Capture the cell that displays the provided text and extract its [x, y] central coordinate. 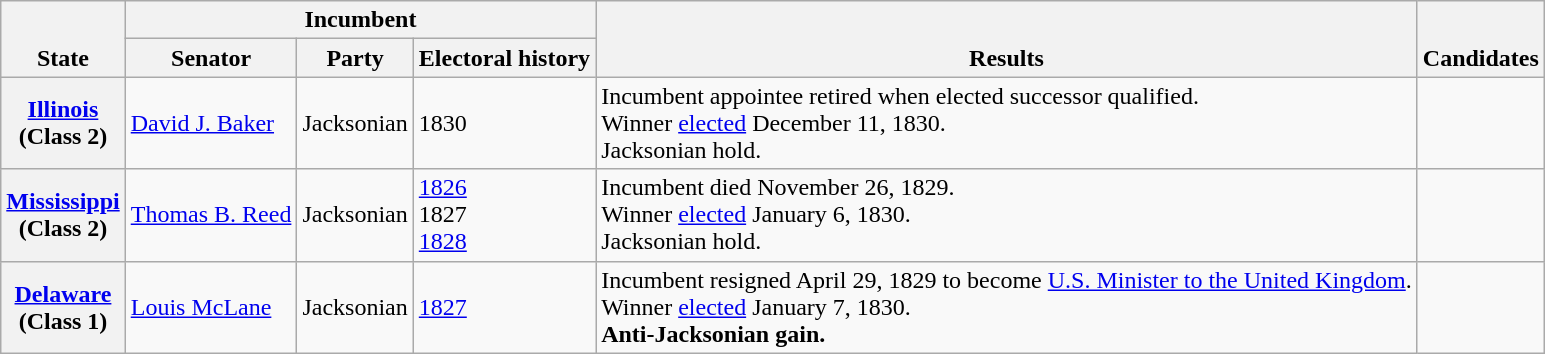
Candidates [1480, 39]
Electoral history [504, 58]
Delaware(Class 1) [63, 307]
David J. Baker [211, 123]
Louis McLane [211, 307]
Incumbent died November 26, 1829.Winner elected January 6, 1830.Jacksonian hold. [1007, 215]
Party [355, 58]
Thomas B. Reed [211, 215]
1827 [504, 307]
Results [1007, 39]
State [63, 39]
Incumbent resigned April 29, 1829 to become U.S. Minister to the United Kingdom.Winner elected January 7, 1830.Anti-Jacksonian gain. [1007, 307]
Mississippi(Class 2) [63, 215]
1830 [504, 123]
Senator [211, 58]
Incumbent [360, 20]
Illinois(Class 2) [63, 123]
Incumbent appointee retired when elected successor qualified.Winner elected December 11, 1830.Jacksonian hold. [1007, 123]
1826 1827 1828 [504, 215]
